Search for the cell housing the specified text and yield its [X, Y] center coordinate. 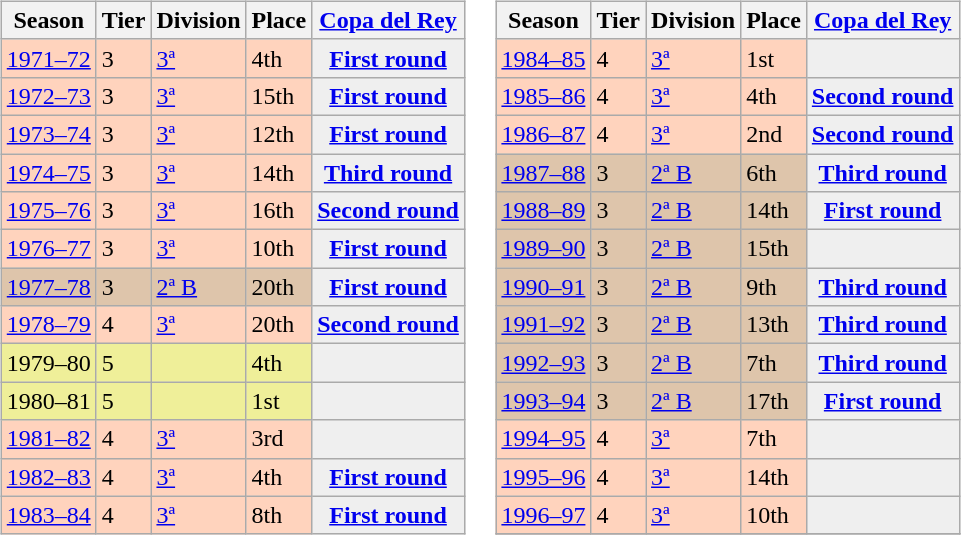
1993–94 [544, 401]
1972–73 [48, 96]
1988–89 [544, 211]
1989–90 [544, 249]
17th [774, 401]
1976–77 [48, 249]
1985–86 [544, 96]
1978–79 [48, 325]
6th [774, 173]
1984–85 [544, 58]
1996–97 [544, 515]
1981–82 [48, 439]
1979–80 [48, 363]
16th [279, 211]
1974–75 [48, 173]
1971–72 [48, 58]
1982–83 [48, 477]
1980–81 [48, 401]
1977–78 [48, 287]
13th [774, 325]
9th [774, 287]
2nd [774, 134]
1975–76 [48, 211]
1991–92 [544, 325]
1986–87 [544, 134]
12th [279, 134]
1992–93 [544, 363]
3rd [279, 439]
1995–96 [544, 477]
1990–91 [544, 287]
1973–74 [48, 134]
1994–95 [544, 439]
1987–88 [544, 173]
8th [279, 515]
1983–84 [48, 515]
